Search for the cell housing the specified text and yield its [x, y] center coordinate. 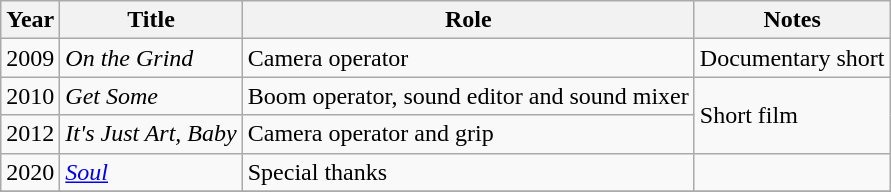
Title [151, 20]
Camera operator [468, 58]
2020 [30, 172]
Short film [792, 115]
Notes [792, 20]
Soul [151, 172]
Role [468, 20]
Get Some [151, 96]
On the Grind [151, 58]
2010 [30, 96]
2012 [30, 134]
Boom operator, sound editor and sound mixer [468, 96]
Year [30, 20]
Camera operator and grip [468, 134]
It's Just Art, Baby [151, 134]
Special thanks [468, 172]
Documentary short [792, 58]
2009 [30, 58]
